Pinpoint the cell where the given text exists, returning its (X, Y) midpoint coordinate. 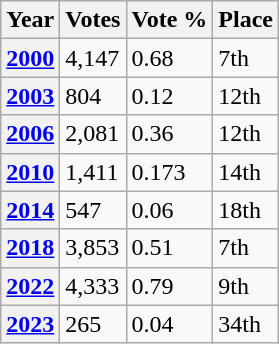
265 (93, 324)
2018 (30, 248)
0.51 (170, 248)
0.68 (170, 58)
2010 (30, 172)
547 (93, 210)
2003 (30, 96)
2023 (30, 324)
2022 (30, 286)
3,853 (93, 248)
804 (93, 96)
4,333 (93, 286)
18th (246, 210)
9th (246, 286)
1,411 (93, 172)
2000 (30, 58)
0.04 (170, 324)
2,081 (93, 134)
0.36 (170, 134)
Place (246, 20)
2006 (30, 134)
Votes (93, 20)
0.06 (170, 210)
0.173 (170, 172)
Year (30, 20)
34th (246, 324)
4,147 (93, 58)
0.79 (170, 286)
14th (246, 172)
2014 (30, 210)
Vote % (170, 20)
0.12 (170, 96)
